Return [X, Y] of the center of cell containing provided text 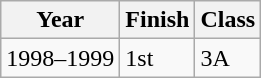
1998–1999 [60, 58]
Year [60, 20]
3A [228, 58]
Finish [158, 20]
Class [228, 20]
1st [158, 58]
